Identify which cell holds the provided text, then report its [x, y] central coordinate. 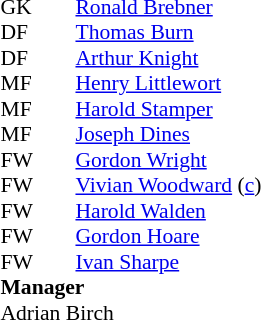
Gordon Wright [168, 160]
Vivian Woodward (c) [168, 185]
Ivan Sharpe [168, 262]
Joseph Dines [168, 135]
Gordon Hoare [168, 237]
Harold Stamper [168, 109]
Henry Littlewort [168, 83]
Thomas Burn [168, 33]
Manager [130, 287]
Harold Walden [168, 211]
Arthur Knight [168, 58]
